Find where the given text appears and provide that cell's center as [x, y] coordinate. 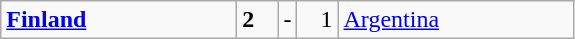
1 [318, 20]
- [288, 20]
Argentina [456, 20]
2 [258, 20]
Finland [119, 20]
